From the cell containing the given text, extract its center point as [X, Y] coordinate. 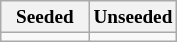
Seeded [45, 17]
Unseeded [133, 17]
